Determine the [x, y] coordinate at the center of the cell enclosing the given text.  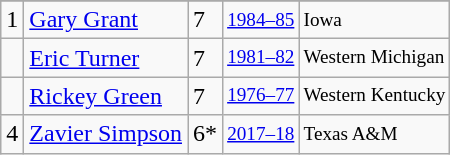
Texas A&M [374, 134]
Eric Turner [106, 58]
1976–77 [261, 96]
4 [12, 134]
1981–82 [261, 58]
Gary Grant [106, 20]
Iowa [374, 20]
6* [206, 134]
1 [12, 20]
Rickey Green [106, 96]
Western Michigan [374, 58]
Zavier Simpson [106, 134]
2017–18 [261, 134]
Western Kentucky [374, 96]
1984–85 [261, 20]
